Capture the cell that displays the provided text and extract its (X, Y) central coordinate. 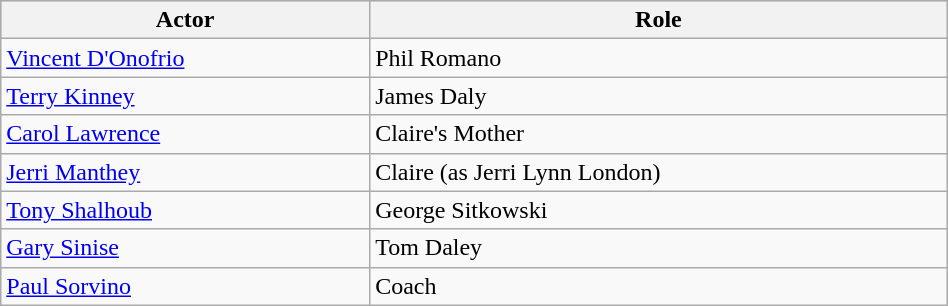
Vincent D'Onofrio (186, 58)
Carol Lawrence (186, 134)
Phil Romano (659, 58)
George Sitkowski (659, 210)
Role (659, 20)
Tom Daley (659, 248)
Gary Sinise (186, 248)
Coach (659, 286)
James Daly (659, 96)
Tony Shalhoub (186, 210)
Claire's Mother (659, 134)
Claire (as Jerri Lynn London) (659, 172)
Paul Sorvino (186, 286)
Actor (186, 20)
Terry Kinney (186, 96)
Jerri Manthey (186, 172)
